Search for the cell housing the specified text and yield its (x, y) center coordinate. 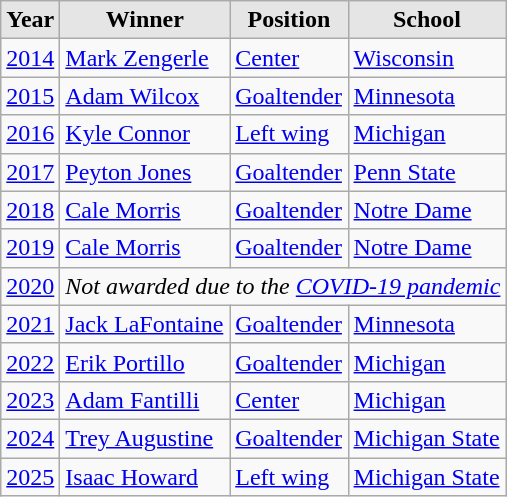
2019 (30, 248)
2017 (30, 172)
School (427, 20)
Erik Portillo (145, 362)
2020 (30, 286)
2025 (30, 477)
2016 (30, 134)
Not awarded due to the COVID-19 pandemic (283, 286)
2021 (30, 324)
Adam Wilcox (145, 96)
2022 (30, 362)
Isaac Howard (145, 477)
Penn State (427, 172)
2014 (30, 58)
2015 (30, 96)
Kyle Connor (145, 134)
Wisconsin (427, 58)
2024 (30, 438)
2018 (30, 210)
2023 (30, 400)
Trey Augustine (145, 438)
Jack LaFontaine (145, 324)
Peyton Jones (145, 172)
Year (30, 20)
Adam Fantilli (145, 400)
Winner (145, 20)
Position (289, 20)
Mark Zengerle (145, 58)
